Provide the [x, y] coordinate of the cell's center where the given text is located.  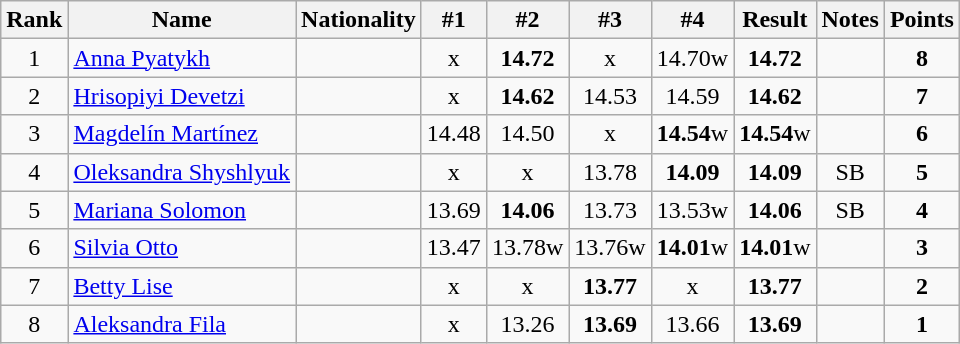
Silvia Otto [182, 248]
Mariana Solomon [182, 210]
#3 [610, 20]
13.66 [692, 324]
13.78w [527, 248]
13.76w [610, 248]
13.78 [610, 172]
13.26 [527, 324]
14.48 [454, 134]
Name [182, 20]
Aleksandra Fila [182, 324]
14.53 [610, 96]
14.70w [692, 58]
Notes [850, 20]
Points [922, 20]
Result [775, 20]
Betty Lise [182, 286]
Hrisopiyi Devetzi [182, 96]
Rank [34, 20]
14.59 [692, 96]
#1 [454, 20]
13.73 [610, 210]
Anna Pyatykh [182, 58]
Magdelín Martínez [182, 134]
Nationality [359, 20]
Oleksandra Shyshlyuk [182, 172]
13.53w [692, 210]
#2 [527, 20]
14.50 [527, 134]
13.47 [454, 248]
#4 [692, 20]
